Locate the cell with the specified text and output its (x, y) center coordinate. 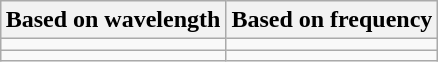
Based on frequency (332, 20)
Based on wavelength (113, 20)
